Detect which cell encompasses the target text, then output its (x, y) center coordinate. 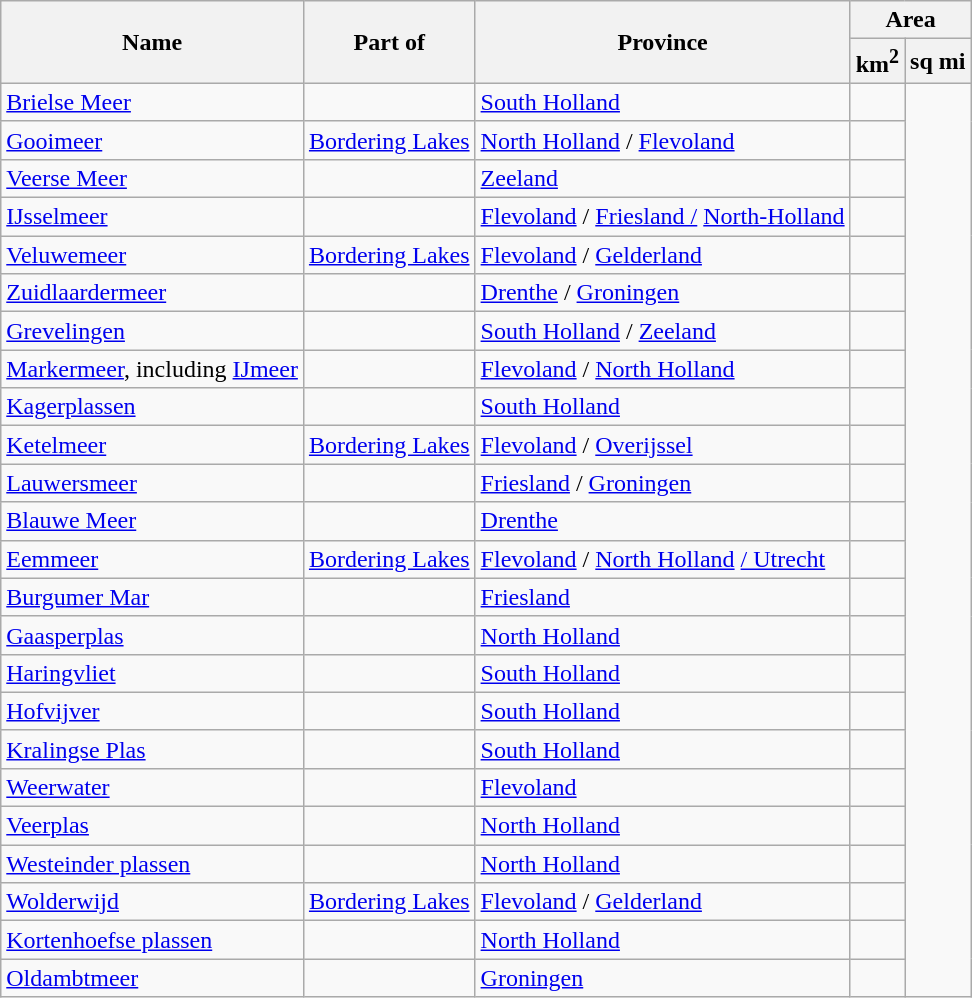
Flevoland / Overijssel (662, 445)
Veerplas (152, 826)
Kagerplassen (152, 407)
Eemmeer (152, 559)
Veluwemeer (152, 255)
Province (662, 42)
North Holland / Flevoland (662, 140)
Weerwater (152, 787)
Area (910, 20)
Gaasperplas (152, 635)
Friesland (662, 597)
Part of (389, 42)
km2 (877, 62)
Flevoland / North Holland / Utrecht (662, 559)
Flevoland (662, 787)
Gooimeer (152, 140)
Westeinder plassen (152, 864)
Markermeer, including IJmeer (152, 369)
Drenthe / Groningen (662, 293)
Zuidlaardermeer (152, 293)
Name (152, 42)
sq mi (938, 62)
Kralingse Plas (152, 749)
Kortenhoefse plassen (152, 940)
Hofvijver (152, 711)
Flevoland / North Holland (662, 369)
Burgumer Mar (152, 597)
Flevoland / Friesland / North-Holland (662, 217)
Veerse Meer (152, 178)
Haringvliet (152, 673)
Grevelingen (152, 331)
Ketelmeer (152, 445)
South Holland / Zeeland (662, 331)
Drenthe (662, 521)
Blauwe Meer (152, 521)
Oldambtmeer (152, 978)
Zeeland (662, 178)
Wolderwijd (152, 902)
Groningen (662, 978)
Lauwersmeer (152, 483)
Brielse Meer (152, 102)
Friesland / Groningen (662, 483)
IJsselmeer (152, 217)
